Search for the cell housing the specified text and yield its (X, Y) center coordinate. 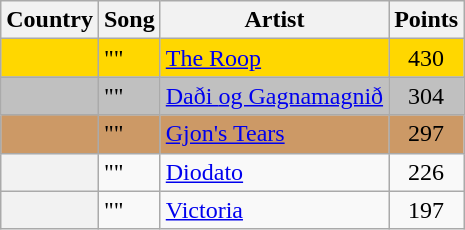
Diodato (274, 172)
Artist (274, 20)
Country (50, 20)
The Roop (274, 58)
Gjon's Tears (274, 134)
Victoria (274, 210)
297 (426, 134)
Daði og Gagnamagnið (274, 96)
430 (426, 58)
226 (426, 172)
Points (426, 20)
197 (426, 210)
Song (129, 20)
304 (426, 96)
